Output the (X, Y) coordinate of the center of the cell containing the given text.  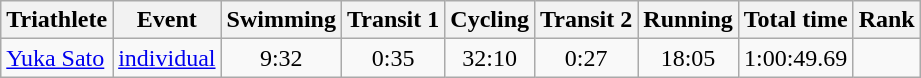
Running (688, 20)
Total time (796, 20)
individual (167, 58)
1:00:49.69 (796, 58)
Swimming (281, 20)
0:35 (392, 58)
Transit 2 (586, 20)
32:10 (490, 58)
9:32 (281, 58)
Triathlete (57, 20)
Rank (886, 20)
Transit 1 (392, 20)
Event (167, 20)
0:27 (586, 58)
Cycling (490, 20)
18:05 (688, 58)
Yuka Sato (57, 58)
